Determine the [X, Y] coordinate at the center of the cell enclosing the given text.  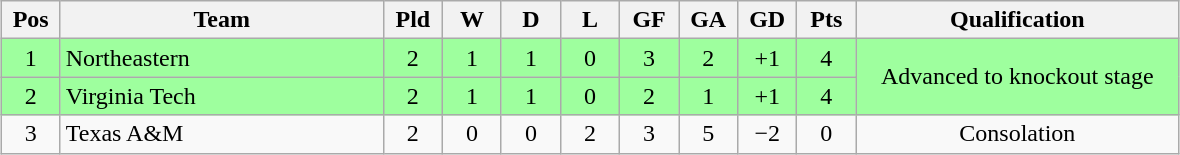
GF [650, 20]
GA [708, 20]
Consolation [1018, 134]
5 [708, 134]
Northeastern [222, 58]
Qualification [1018, 20]
D [530, 20]
Pos [30, 20]
Team [222, 20]
Pld [412, 20]
Virginia Tech [222, 96]
Advanced to knockout stage [1018, 77]
GD [768, 20]
W [472, 20]
L [590, 20]
Pts [826, 20]
Texas A&M [222, 134]
−2 [768, 134]
